Detect which cell encompasses the target text, then output its [X, Y] center coordinate. 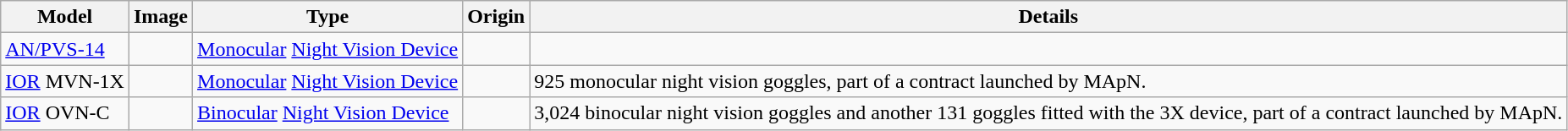
Image [161, 17]
AN/PVS-14 [65, 49]
Type [328, 17]
3,024 binocular night vision goggles and another 131 goggles fitted with the 3X device, part of a contract launched by MApN. [1048, 113]
Details [1048, 17]
Binocular Night Vision Device [328, 113]
IOR MVN-1X [65, 81]
925 monocular night vision goggles, part of a contract launched by MApN. [1048, 81]
Model [65, 17]
Origin [496, 17]
IOR OVN-C [65, 113]
